Locate the cell with the specified text and output its (x, y) center coordinate. 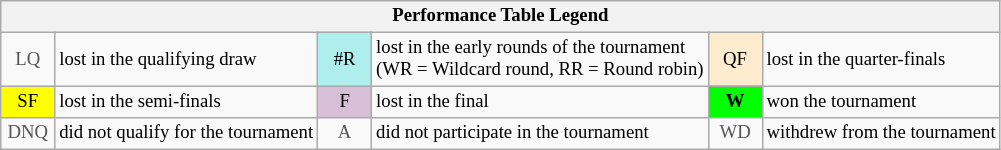
lost in the quarter-finals (881, 60)
did not participate in the tournament (540, 134)
LQ (28, 60)
lost in the early rounds of the tournament(WR = Wildcard round, RR = Round robin) (540, 60)
lost in the semi-finals (186, 102)
WD (735, 134)
QF (735, 60)
lost in the final (540, 102)
lost in the qualifying draw (186, 60)
won the tournament (881, 102)
did not qualify for the tournament (186, 134)
#R (345, 60)
SF (28, 102)
W (735, 102)
DNQ (28, 134)
F (345, 102)
A (345, 134)
withdrew from the tournament (881, 134)
Performance Table Legend (500, 16)
